From the cell containing the given text, extract its center point as [X, Y] coordinate. 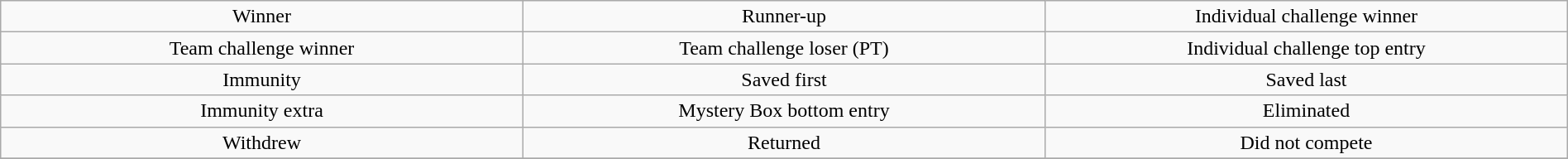
Eliminated [1307, 111]
Runner-up [784, 17]
Returned [784, 142]
Individual challenge top entry [1307, 48]
Withdrew [262, 142]
Winner [262, 17]
Individual challenge winner [1307, 17]
Immunity extra [262, 111]
Did not compete [1307, 142]
Mystery Box bottom entry [784, 111]
Immunity [262, 79]
Team challenge loser (PT) [784, 48]
Saved first [784, 79]
Saved last [1307, 79]
Team challenge winner [262, 48]
